Capture the cell that displays the provided text and extract its (X, Y) central coordinate. 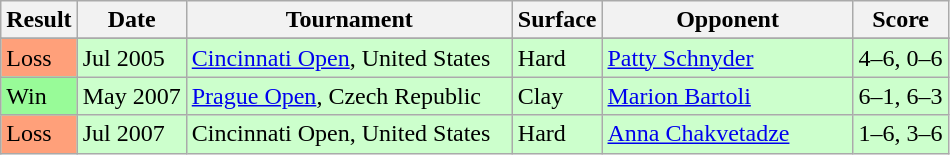
6–1, 6–3 (900, 96)
Prague Open, Czech Republic (349, 96)
Patty Schnyder (728, 58)
Surface (557, 20)
Jul 2005 (132, 58)
Marion Bartoli (728, 96)
Date (132, 20)
May 2007 (132, 96)
Score (900, 20)
Tournament (349, 20)
Opponent (728, 20)
Result (39, 20)
Anna Chakvetadze (728, 134)
Clay (557, 96)
1–6, 3–6 (900, 134)
Jul 2007 (132, 134)
4–6, 0–6 (900, 58)
Win (39, 96)
